Capture the cell that displays the provided text and extract its [x, y] central coordinate. 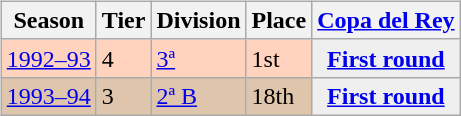
Tier [124, 20]
Season [48, 20]
1993–94 [48, 96]
4 [124, 58]
Division [198, 20]
18th [279, 96]
Place [279, 20]
1st [279, 58]
1992–93 [48, 58]
3 [124, 96]
2ª B [198, 96]
Copa del Rey [386, 20]
3ª [198, 58]
